Locate the cell with the specified text and output its (X, Y) center coordinate. 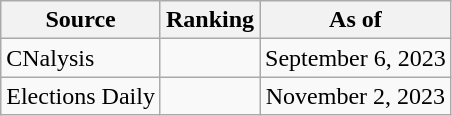
September 6, 2023 (356, 58)
As of (356, 20)
Elections Daily (81, 96)
Ranking (210, 20)
CNalysis (81, 58)
Source (81, 20)
November 2, 2023 (356, 96)
